Locate the cell with the specified text and output its (x, y) center coordinate. 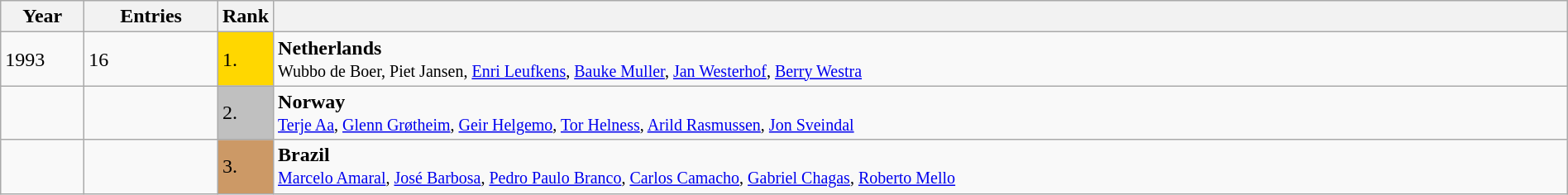
3. (245, 167)
NorwayTerje Aa, Glenn Grøtheim, Geir Helgemo, Tor Helness, Arild Rasmussen, Jon Sveindal (921, 112)
Rank (245, 17)
16 (151, 59)
Entries (151, 17)
NetherlandsWubbo de Boer, Piet Jansen, Enri Leufkens, Bauke Muller, Jan Westerhof, Berry Westra (921, 59)
BrazilMarcelo Amaral, José Barbosa, Pedro Paulo Branco, Carlos Camacho, Gabriel Chagas, Roberto Mello (921, 167)
1. (245, 59)
1993 (43, 59)
Year (43, 17)
2. (245, 112)
